Provide the [x, y] coordinate of the cell's center where the given text is located.  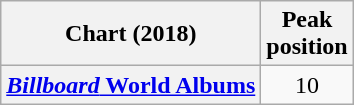
Billboard World Albums [131, 85]
Chart (2018) [131, 34]
Peakposition [307, 34]
10 [307, 85]
